Scan for the cell matching the given text and deliver its (X, Y) coordinate at center. 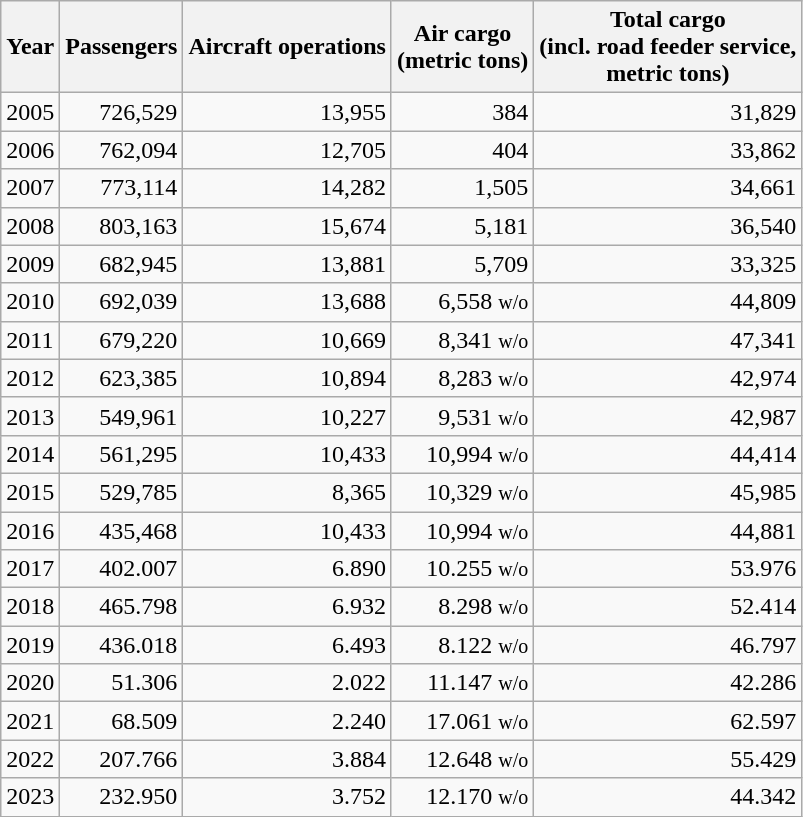
402.007 (122, 569)
53.976 (668, 569)
2017 (30, 569)
62.597 (668, 721)
2023 (30, 797)
2.022 (288, 683)
33,325 (668, 264)
465.798 (122, 607)
549,961 (122, 416)
726,529 (122, 112)
692,039 (122, 302)
384 (462, 112)
2020 (30, 683)
1,505 (462, 188)
Passengers (122, 47)
Aircraft operations (288, 47)
5,709 (462, 264)
2008 (30, 226)
8,341 w/o (462, 340)
31,829 (668, 112)
33,862 (668, 150)
Year (30, 47)
42,974 (668, 378)
2022 (30, 759)
803,163 (122, 226)
12.170 w/o (462, 797)
2005 (30, 112)
51.306 (122, 683)
2013 (30, 416)
6.890 (288, 569)
2010 (30, 302)
47,341 (668, 340)
Air cargo(metric tons) (462, 47)
44,414 (668, 454)
8,365 (288, 492)
42,987 (668, 416)
17.061 w/o (462, 721)
2006 (30, 150)
207.766 (122, 759)
3.884 (288, 759)
682,945 (122, 264)
2019 (30, 645)
52.414 (668, 607)
2.240 (288, 721)
10,329 w/o (462, 492)
6.932 (288, 607)
6,558 w/o (462, 302)
13,955 (288, 112)
13,881 (288, 264)
2007 (30, 188)
2012 (30, 378)
15,674 (288, 226)
9,531 w/o (462, 416)
34,661 (668, 188)
623,385 (122, 378)
529,785 (122, 492)
11.147 w/o (462, 683)
679,220 (122, 340)
8,283 w/o (462, 378)
3.752 (288, 797)
2014 (30, 454)
Total cargo(incl. road feeder service,metric tons) (668, 47)
36,540 (668, 226)
13,688 (288, 302)
232.950 (122, 797)
68.509 (122, 721)
44,809 (668, 302)
12.648 w/o (462, 759)
12,705 (288, 150)
10.255 w/o (462, 569)
42.286 (668, 683)
10,894 (288, 378)
762,094 (122, 150)
46.797 (668, 645)
55.429 (668, 759)
44.342 (668, 797)
10,669 (288, 340)
8.122 w/o (462, 645)
436.018 (122, 645)
14,282 (288, 188)
45,985 (668, 492)
561,295 (122, 454)
2015 (30, 492)
2011 (30, 340)
6.493 (288, 645)
2018 (30, 607)
5,181 (462, 226)
44,881 (668, 531)
10,227 (288, 416)
773,114 (122, 188)
8.298 w/o (462, 607)
435,468 (122, 531)
2021 (30, 721)
2009 (30, 264)
2016 (30, 531)
404 (462, 150)
